Capture the cell that displays the provided text and extract its [X, Y] central coordinate. 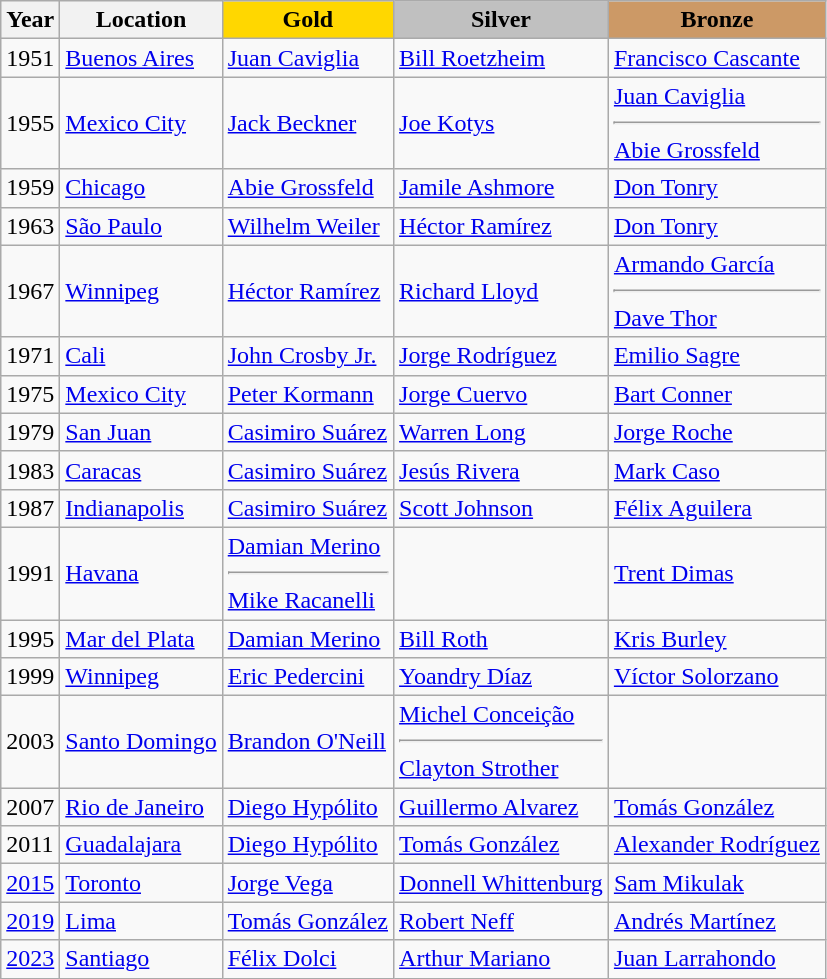
Silver [502, 20]
Jorge Vega [308, 883]
Year [30, 20]
2003 [30, 742]
Joe Kotys [502, 123]
Mar del Plata [141, 639]
1951 [30, 58]
Eric Pedercini [308, 677]
Toronto [141, 883]
Scott Johnson [502, 508]
1979 [30, 432]
Juan Caviglia Abie Grossfeld [716, 123]
Armando García Dave Thor [716, 291]
Donnell Whittenburg [502, 883]
1955 [30, 123]
2023 [30, 959]
Caracas [141, 470]
Buenos Aires [141, 58]
Bart Conner [716, 394]
Peter Kormann [308, 394]
Juan Caviglia [308, 58]
Alexander Rodríguez [716, 845]
1971 [30, 356]
Jesús Rivera [502, 470]
1967 [30, 291]
Damian Merino Mike Racanelli [308, 573]
Juan Larrahondo [716, 959]
Damian Merino [308, 639]
Michel Conceição Clayton Strother [502, 742]
Andrés Martínez [716, 921]
1959 [30, 188]
Robert Neff [502, 921]
Abie Grossfeld [308, 188]
San Juan [141, 432]
Sam Mikulak [716, 883]
Lima [141, 921]
Francisco Cascante [716, 58]
Félix Aguilera [716, 508]
2007 [30, 807]
São Paulo [141, 226]
Chicago [141, 188]
2015 [30, 883]
Félix Dolci [308, 959]
1995 [30, 639]
Brandon O'Neill [308, 742]
Bronze [716, 20]
1975 [30, 394]
Guadalajara [141, 845]
Trent Dimas [716, 573]
1983 [30, 470]
2011 [30, 845]
Emilio Sagre [716, 356]
Havana [141, 573]
Location [141, 20]
Indianapolis [141, 508]
Warren Long [502, 432]
1991 [30, 573]
1963 [30, 226]
1999 [30, 677]
Víctor Solorzano [716, 677]
Jorge Roche [716, 432]
John Crosby Jr. [308, 356]
2019 [30, 921]
Richard Lloyd [502, 291]
Santiago [141, 959]
Yoandry Díaz [502, 677]
Jamile Ashmore [502, 188]
Jorge Cuervo [502, 394]
Gold [308, 20]
Jack Beckner [308, 123]
Jorge Rodríguez [502, 356]
1987 [30, 508]
Bill Roetzheim [502, 58]
Wilhelm Weiler [308, 226]
Arthur Mariano [502, 959]
Bill Roth [502, 639]
Cali [141, 356]
Mark Caso [716, 470]
Rio de Janeiro [141, 807]
Santo Domingo [141, 742]
Guillermo Alvarez [502, 807]
Kris Burley [716, 639]
